Detect which cell encompasses the target text, then output its (x, y) center coordinate. 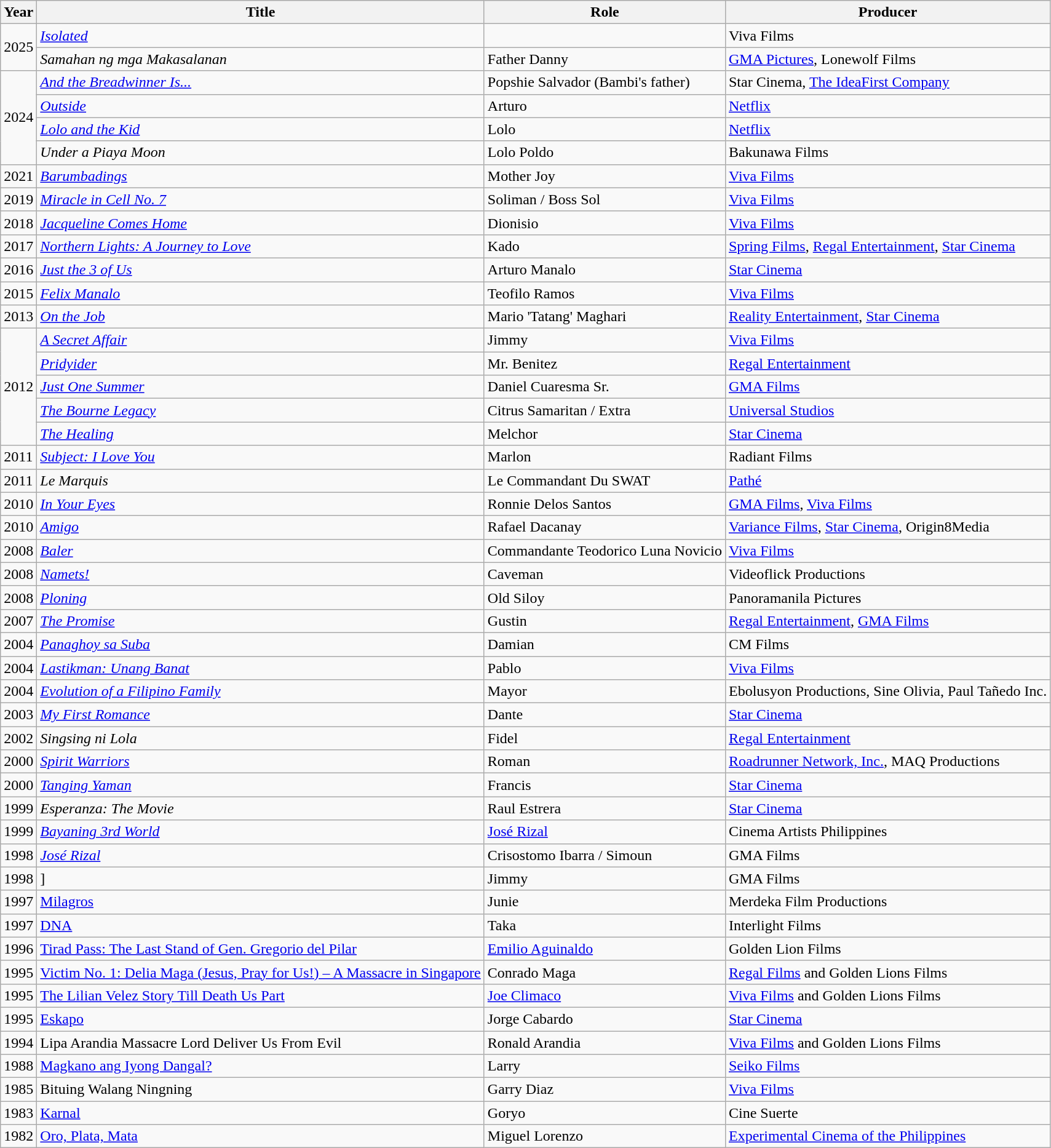
And the Breadwinner Is... (261, 82)
Dionisio (605, 223)
Experimental Cinema of the Philippines (887, 1136)
Mother Joy (605, 176)
Lolo Poldo (605, 153)
On the Job (261, 317)
Pablo (605, 668)
The Bourne Legacy (261, 410)
Seiko Films (887, 1066)
Roman (605, 762)
Reality Entertainment, Star Cinema (887, 317)
Ploning (261, 597)
Fidel (605, 738)
2003 (18, 715)
Esperanza: The Movie (261, 808)
Pathé (887, 480)
Magkano ang Iyong Dangal? (261, 1066)
Just the 3 of Us (261, 269)
Merdeka Film Productions (887, 902)
Emilio Aguinaldo (605, 949)
Lipa Arandia Massacre Lord Deliver Us From Evil (261, 1043)
GMA Films, Viva Films (887, 504)
Karnal (261, 1113)
Tirad Pass: The Last Stand of Gen. Gregorio del Pilar (261, 949)
Marlon (605, 457)
Father Danny (605, 59)
Eskapo (261, 1019)
2002 (18, 738)
Cine Suerte (887, 1113)
Jorge Cabardo (605, 1019)
Le Marquis (261, 480)
Conrado Maga (605, 972)
Panaghoy sa Suba (261, 644)
Taka (605, 925)
In Your Eyes (261, 504)
Isolated (261, 36)
Gustin (605, 621)
My First Romance (261, 715)
Amigo (261, 527)
Garry Diaz (605, 1090)
Mr. Benitez (605, 364)
Subject: I Love You (261, 457)
2018 (18, 223)
Bayaning 3rd World (261, 832)
Northern Lights: A Journey to Love (261, 246)
1994 (18, 1043)
Damian (605, 644)
Barumbadings (261, 176)
Milagros (261, 902)
1983 (18, 1113)
Producer (887, 12)
2015 (18, 293)
Tanging Yaman (261, 785)
Joe Climaco (605, 995)
Evolution of a Filipino Family (261, 692)
1985 (18, 1090)
Mario 'Tatang' Maghari (605, 317)
Bakunawa Films (887, 153)
Baler (261, 551)
Miguel Lorenzo (605, 1136)
Universal Studios (887, 410)
Cinema Artists Philippines (887, 832)
Kado (605, 246)
Regal Films and Golden Lions Films (887, 972)
] (261, 879)
Interlight Films (887, 925)
Daniel Cuaresma Sr. (605, 387)
Title (261, 12)
2019 (18, 199)
2007 (18, 621)
Rafael Dacanay (605, 527)
The Promise (261, 621)
Panoramanila Pictures (887, 597)
Goryo (605, 1113)
Spirit Warriors (261, 762)
Outside (261, 106)
Soliman / Boss Sol (605, 199)
Year (18, 12)
The Lilian Velez Story Till Death Us Part (261, 995)
Victim No. 1: Delia Maga (Jesus, Pray for Us!) – A Massacre in Singapore (261, 972)
Caveman (605, 574)
Lastikman: Unang Banat (261, 668)
GMA Pictures, Lonewolf Films (887, 59)
1982 (18, 1136)
Just One Summer (261, 387)
Ronald Arandia (605, 1043)
Jacqueline Comes Home (261, 223)
Old Siloy (605, 597)
Arturo (605, 106)
Videoflick Productions (887, 574)
2024 (18, 118)
Arturo Manalo (605, 269)
Oro, Plata, Mata (261, 1136)
1988 (18, 1066)
Larry (605, 1066)
2013 (18, 317)
Roadrunner Network, Inc., MAQ Productions (887, 762)
Spring Films, Regal Entertainment, Star Cinema (887, 246)
The Healing (261, 434)
Junie (605, 902)
A Secret Affair (261, 340)
Bituing Walang Ningning (261, 1090)
Variance Films, Star Cinema, Origin8Media (887, 527)
Lolo and the Kid (261, 129)
Mayor (605, 692)
Under a Piaya Moon (261, 153)
Melchor (605, 434)
Role (605, 12)
Samahan ng mga Makasalanan (261, 59)
2021 (18, 176)
Dante (605, 715)
2016 (18, 269)
Commandante Teodorico Luna Novicio (605, 551)
Namets! (261, 574)
Francis (605, 785)
Le Commandant Du SWAT (605, 480)
Golden Lion Films (887, 949)
Radiant Films (887, 457)
Raul Estrera (605, 808)
Ronnie Delos Santos (605, 504)
Teofilo Ramos (605, 293)
2012 (18, 387)
Citrus Samaritan / Extra (605, 410)
CM Films (887, 644)
Ebolusyon Productions, Sine Olivia, Paul Tañedo Inc. (887, 692)
2017 (18, 246)
Singsing ni Lola (261, 738)
Miracle in Cell No. 7 (261, 199)
2025 (18, 47)
Pridyider (261, 364)
Crisostomo Ibarra / Simoun (605, 855)
DNA (261, 925)
Regal Entertainment, GMA Films (887, 621)
Lolo (605, 129)
Popshie Salvador (Bambi's father) (605, 82)
Felix Manalo (261, 293)
1996 (18, 949)
Star Cinema, The IdeaFirst Company (887, 82)
